Capture the cell that displays the provided text and extract its [x, y] central coordinate. 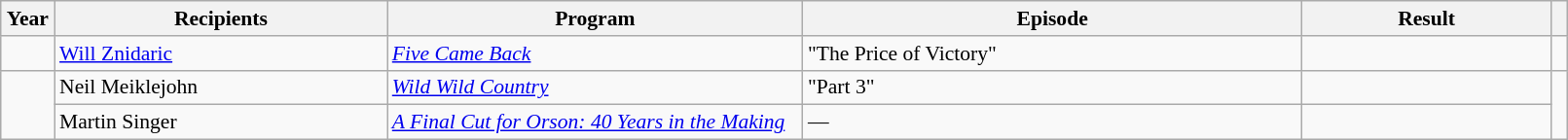
Recipients [221, 18]
"Part 3" [1053, 87]
Five Came Back [596, 53]
Will Znidaric [221, 53]
Episode [1053, 18]
Wild Wild Country [596, 87]
Neil Meiklejohn [221, 87]
— [1053, 122]
Year [27, 18]
Program [596, 18]
A Final Cut for Orson: 40 Years in the Making [596, 122]
Martin Singer [221, 122]
"The Price of Victory" [1053, 53]
Result [1426, 18]
